Scan for the cell matching the given text and deliver its (X, Y) coordinate at center. 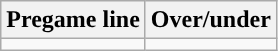
Pregame line (74, 20)
Over/under (210, 20)
